Scan for the cell matching the given text and deliver its (x, y) coordinate at center. 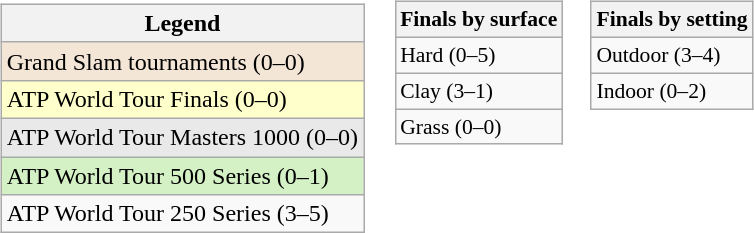
Finals by surface (478, 20)
Finals by setting (672, 20)
ATP World Tour Masters 1000 (0–0) (182, 137)
Grand Slam tournaments (0–0) (182, 61)
ATP World Tour 500 Series (0–1) (182, 175)
Legend (182, 23)
Indoor (0–2) (672, 91)
Outdoor (3–4) (672, 55)
Clay (3–1) (478, 91)
ATP World Tour 250 Series (3–5) (182, 214)
Grass (0–0) (478, 127)
Hard (0–5) (478, 55)
ATP World Tour Finals (0–0) (182, 99)
